Provide the (x, y) coordinate of the cell's center where the given text is located.  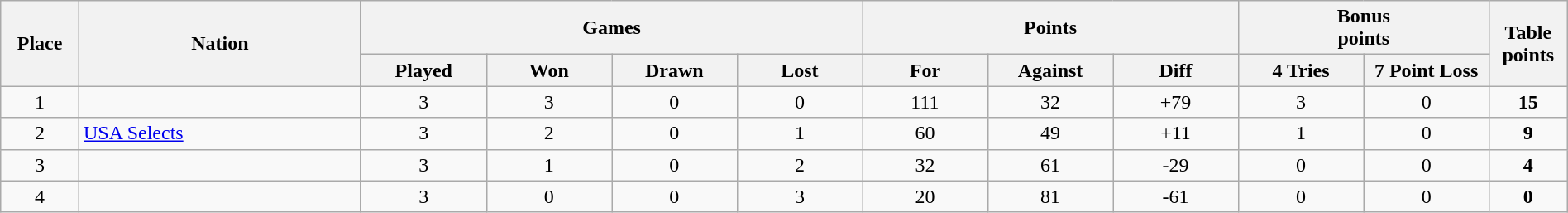
Games (611, 28)
Bonuspoints (1363, 28)
Drawn (675, 70)
60 (925, 133)
-29 (1176, 165)
Diff (1176, 70)
Place (40, 43)
+11 (1176, 133)
Played (423, 70)
Points (1050, 28)
61 (1050, 165)
Lost (800, 70)
Tablepoints (1528, 43)
49 (1050, 133)
USA Selects (220, 133)
+79 (1176, 102)
Nation (220, 43)
4 Tries (1301, 70)
For (925, 70)
Against (1050, 70)
111 (925, 102)
Won (549, 70)
-61 (1176, 196)
20 (925, 196)
9 (1528, 133)
81 (1050, 196)
15 (1528, 102)
7 Point Loss (1427, 70)
